Determine the (X, Y) coordinate at the center of the cell enclosing the given text.  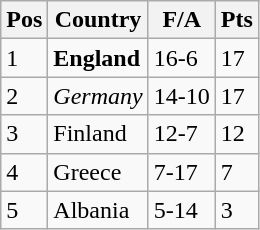
5 (24, 210)
Pos (24, 20)
Finland (98, 134)
16-6 (182, 58)
1 (24, 58)
England (98, 58)
12 (236, 134)
2 (24, 96)
5-14 (182, 210)
F/A (182, 20)
Greece (98, 172)
Country (98, 20)
7-17 (182, 172)
12-7 (182, 134)
7 (236, 172)
Albania (98, 210)
Pts (236, 20)
Germany (98, 96)
14-10 (182, 96)
4 (24, 172)
